Locate the cell with the specified text and output its [X, Y] center coordinate. 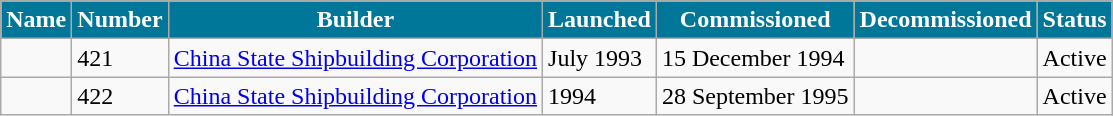
Name [36, 20]
Commissioned [755, 20]
28 September 1995 [755, 96]
Status [1074, 20]
Number [120, 20]
Decommissioned [946, 20]
15 December 1994 [755, 58]
July 1993 [600, 58]
Launched [600, 20]
1994 [600, 96]
421 [120, 58]
422 [120, 96]
Builder [355, 20]
